Find where the given text appears and provide that cell's center as [x, y] coordinate. 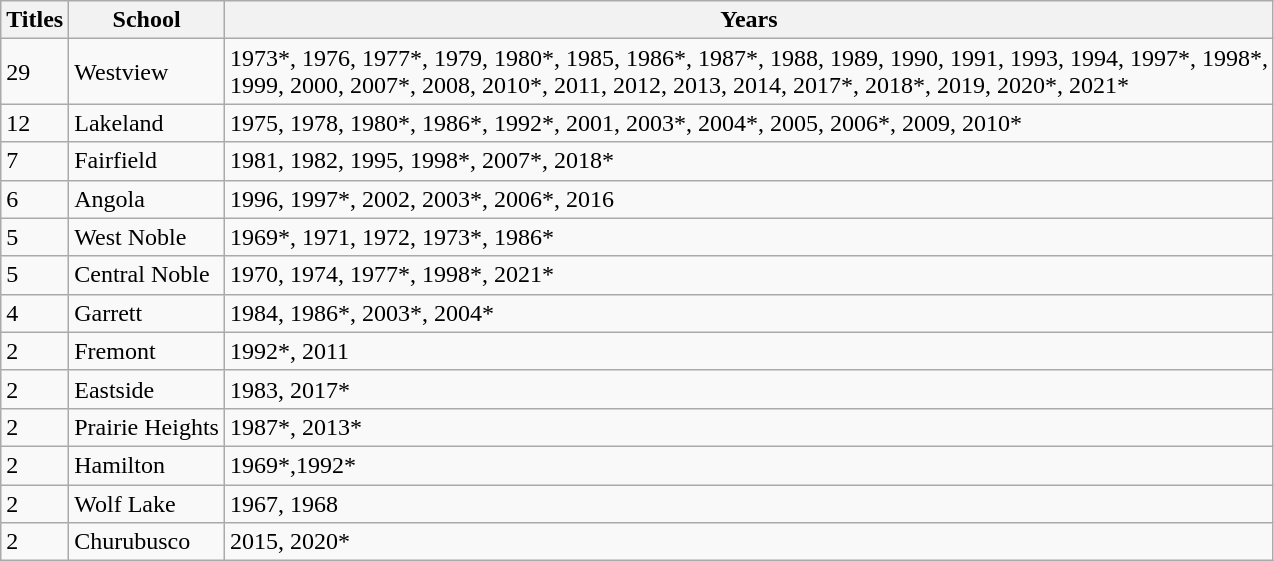
1983, 2017* [748, 389]
Central Noble [147, 275]
Wolf Lake [147, 503]
6 [35, 199]
1969*,1992* [748, 465]
Churubusco [147, 542]
7 [35, 161]
School [147, 20]
1967, 1968 [748, 503]
Westview [147, 72]
1981, 1982, 1995, 1998*, 2007*, 2018* [748, 161]
Fremont [147, 351]
1992*, 2011 [748, 351]
Angola [147, 199]
West Noble [147, 237]
29 [35, 72]
Garrett [147, 313]
Lakeland [147, 123]
Eastside [147, 389]
Years [748, 20]
12 [35, 123]
4 [35, 313]
2015, 2020* [748, 542]
1987*, 2013* [748, 427]
1969*, 1971, 1972, 1973*, 1986* [748, 237]
1975, 1978, 1980*, 1986*, 1992*, 2001, 2003*, 2004*, 2005, 2006*, 2009, 2010* [748, 123]
1984, 1986*, 2003*, 2004* [748, 313]
Titles [35, 20]
Prairie Heights [147, 427]
Hamilton [147, 465]
1970, 1974, 1977*, 1998*, 2021* [748, 275]
Fairfield [147, 161]
1996, 1997*, 2002, 2003*, 2006*, 2016 [748, 199]
